Identify which cell holds the provided text, then report its [x, y] central coordinate. 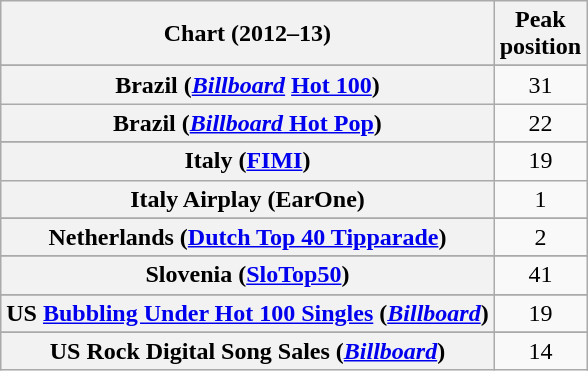
Brazil (Billboard Hot Pop) [248, 123]
Brazil (Billboard Hot 100) [248, 85]
Chart (2012–13) [248, 34]
Italy (FIMI) [248, 161]
Netherlands (Dutch Top 40 Tipparade) [248, 237]
US Bubbling Under Hot 100 Singles (Billboard) [248, 313]
1 [540, 199]
14 [540, 351]
31 [540, 85]
2 [540, 237]
41 [540, 275]
Slovenia (SloTop50) [248, 275]
22 [540, 123]
US Rock Digital Song Sales (Billboard) [248, 351]
Italy Airplay (EarOne) [248, 199]
Peakposition [540, 34]
